Pinpoint the cell where the given text exists, returning its [X, Y] midpoint coordinate. 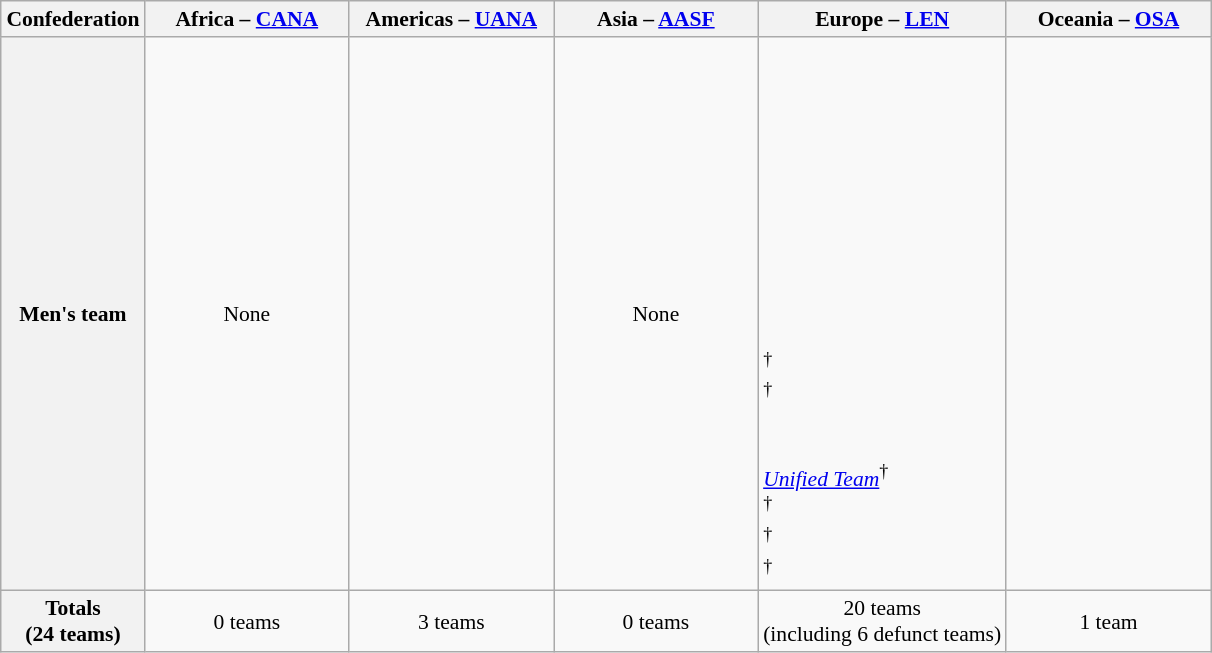
Confederation [72, 19]
Men's team [72, 314]
Americas – UANA [452, 19]
Totals(24 teams) [72, 622]
Europe – LEN [882, 19]
3 teams [452, 622]
Oceania – OSA [1108, 19]
1 team [1108, 622]
Africa – CANA [248, 19]
†† Unified Team†††† [882, 314]
Asia – AASF [656, 19]
20 teams(including 6 defunct teams) [882, 622]
